Search for the cell housing the specified text and yield its [X, Y] center coordinate. 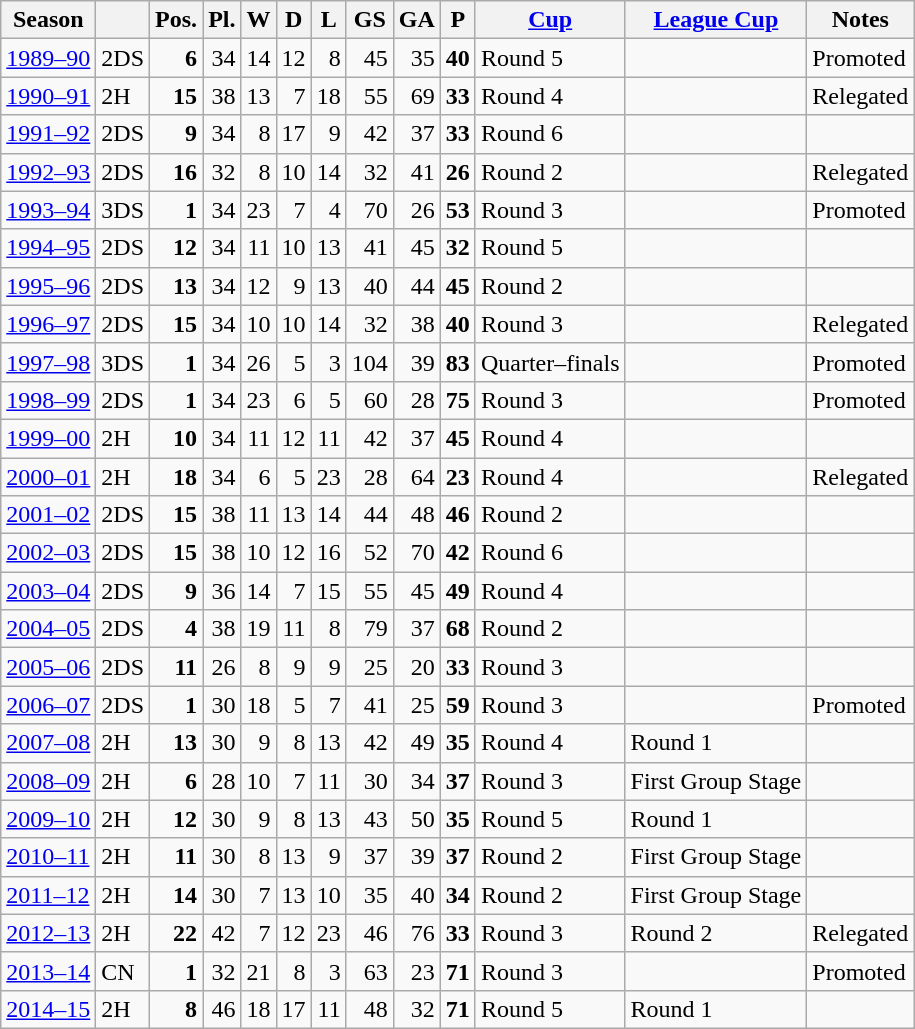
L [328, 20]
2013–14 [48, 971]
2009–10 [48, 819]
2007–08 [48, 743]
D [294, 20]
1995–96 [48, 286]
60 [370, 400]
League Cup [716, 20]
52 [370, 553]
2002–03 [48, 553]
1992–93 [48, 172]
2000–01 [48, 477]
1989–90 [48, 58]
CN [123, 971]
21 [258, 971]
Notes [860, 20]
1993–94 [48, 210]
GS [370, 20]
1994–95 [48, 248]
22 [176, 933]
1990–91 [48, 96]
2008–09 [48, 781]
2004–05 [48, 629]
GA [416, 20]
P [458, 20]
2014–15 [48, 1009]
19 [258, 629]
83 [458, 362]
1996–97 [48, 324]
Pl. [222, 20]
104 [370, 362]
2011–12 [48, 895]
2012–13 [48, 933]
69 [416, 96]
1991–92 [48, 134]
75 [458, 400]
Cup [550, 20]
2001–02 [48, 515]
64 [416, 477]
1998–99 [48, 400]
79 [370, 629]
2010–11 [48, 857]
W [258, 20]
2003–04 [48, 591]
76 [416, 933]
50 [416, 819]
1999–00 [48, 438]
53 [458, 210]
63 [370, 971]
59 [458, 705]
Season [48, 20]
68 [458, 629]
43 [370, 819]
2006–07 [48, 705]
20 [416, 667]
Pos. [176, 20]
2005–06 [48, 667]
Quarter–finals [550, 362]
36 [222, 591]
1997–98 [48, 362]
